For the text-containing cell, return its midpoint in (x, y) coordinate format. 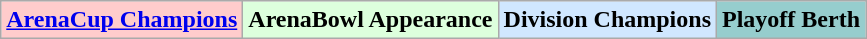
ArenaBowl Appearance (370, 20)
Division Champions (607, 20)
ArenaCup Champions (122, 20)
Playoff Berth (792, 20)
